Output the (x, y) coordinate of the center of the cell containing the given text.  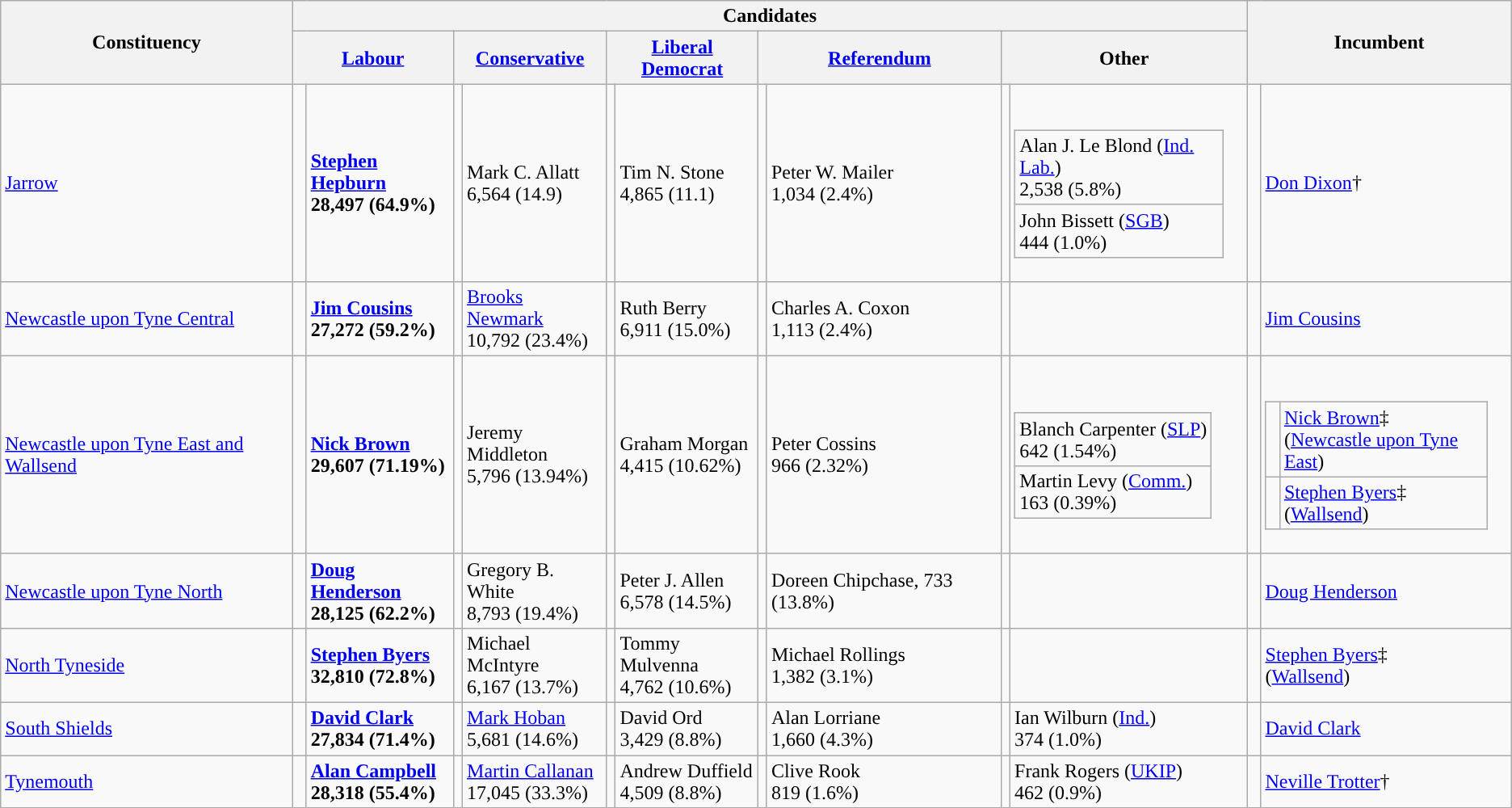
Labour (373, 58)
Peter W. Mailer1,034 (2.4%) (884, 183)
Constituency (147, 42)
Charles A. Coxon1,113 (2.4%) (884, 319)
Jim Cousins (1386, 319)
Alan Lorriane1,660 (4.3%) (884, 729)
Incumbent (1380, 42)
Alan J. Le Blond (Ind. Lab.)2,538 (5.8%) (1119, 167)
Alan Campbell28,318 (55.4%) (380, 781)
Nick Brown‡(Newcastle upon Tyne East) (1383, 440)
Mark C. Allatt6,564 (14.9) (535, 183)
Jarrow (147, 183)
Referendum (879, 58)
Mark Hoban5,681 (14.6%) (535, 729)
Doug Henderson (1386, 591)
Jeremy Middleton5,796 (13.94%) (535, 456)
Tim N. Stone4,865 (11.1) (687, 183)
Michael Rollings1,382 (3.1%) (884, 665)
Blanch Carpenter (SLP)642 (1.54%) Martin Levy (Comm.)163 (0.39%) (1129, 456)
Clive Rook819 (1.6%) (884, 781)
Graham Morgan4,415 (10.62%) (687, 456)
Newcastle upon Tyne East and Wallsend (147, 456)
John Bissett (SGB)444 (1.0%) (1119, 231)
Alan J. Le Blond (Ind. Lab.)2,538 (5.8%) John Bissett (SGB)444 (1.0%) (1129, 183)
North Tyneside (147, 665)
Other (1123, 58)
Stephen Byers32,810 (72.8%) (380, 665)
Newcastle upon Tyne Central (147, 319)
Conservative (530, 58)
Liberal Democrat (682, 58)
Stephen Hepburn28,497 (64.9%) (380, 183)
Doug Henderson28,125 (62.2%) (380, 591)
Martin Levy (Comm.)163 (0.39%) (1113, 491)
Jim Cousins27,272 (59.2%) (380, 319)
Peter Cossins966 (2.32%) (884, 456)
Martin Callanan17,045 (33.3%) (535, 781)
Andrew Duffield4,509 (8.8%) (687, 781)
South Shields (147, 729)
Nick Brown‡(Newcastle upon Tyne East) Stephen Byers‡(Wallsend) (1386, 456)
Tynemouth (147, 781)
Neville Trotter† (1386, 781)
Ian Wilburn (Ind.)374 (1.0%) (1129, 729)
Brooks Newmark10,792 (23.4%) (535, 319)
David Clark27,834 (71.4%) (380, 729)
Candidates (770, 16)
David Ord3,429 (8.8%) (687, 729)
Frank Rogers (UKIP)462 (0.9%) (1129, 781)
Blanch Carpenter (SLP)642 (1.54%) (1113, 440)
Doreen Chipchase, 733 (13.8%) (884, 591)
Michael McIntyre6,167 (13.7%) (535, 665)
Tommy Mulvenna4,762 (10.6%) (687, 665)
Ruth Berry6,911 (15.0%) (687, 319)
Newcastle upon Tyne North (147, 591)
David Clark (1386, 729)
Don Dixon† (1386, 183)
Nick Brown29,607 (71.19%) (380, 456)
Gregory B. White8,793 (19.4%) (535, 591)
Peter J. Allen6,578 (14.5%) (687, 591)
